Determine the [x, y] coordinate at the center of the cell enclosing the given text.  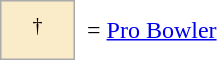
† [38, 30]
